Identify which cell holds the provided text, then report its (X, Y) central coordinate. 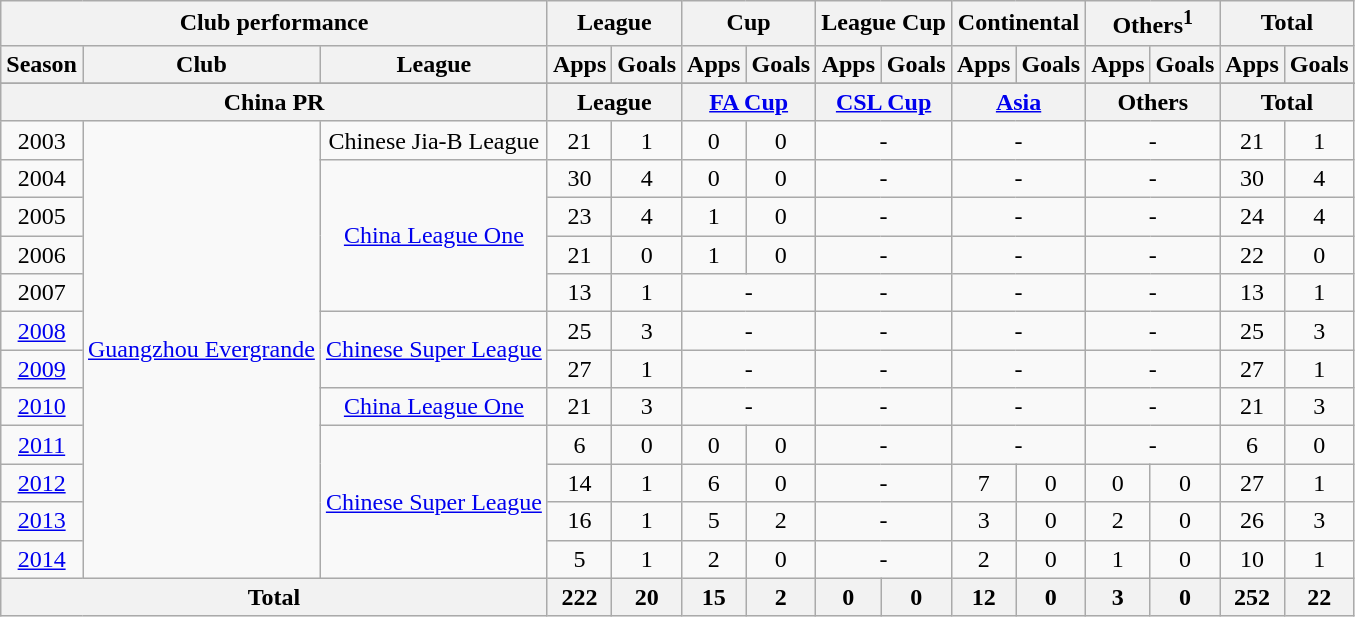
2014 (42, 559)
Club (201, 64)
China PR (274, 102)
2005 (42, 217)
Others (1153, 102)
222 (579, 597)
15 (714, 597)
2009 (42, 369)
2007 (42, 293)
16 (579, 521)
2006 (42, 255)
252 (1252, 597)
Chinese Jia-B League (434, 140)
2013 (42, 521)
2003 (42, 140)
12 (983, 597)
2012 (42, 483)
FA Cup (749, 102)
Club performance (274, 24)
CSL Cup (884, 102)
23 (579, 217)
2004 (42, 178)
26 (1252, 521)
Asia (1018, 102)
Guangzhou Evergrande (201, 350)
14 (579, 483)
Season (42, 64)
2010 (42, 407)
Continental (1018, 24)
24 (1252, 217)
2008 (42, 331)
League Cup (884, 24)
20 (647, 597)
Cup (749, 24)
Others1 (1153, 24)
10 (1252, 559)
2011 (42, 445)
7 (983, 483)
